Return the (x, y) coordinate for the center point of the cell that contains the specified text.  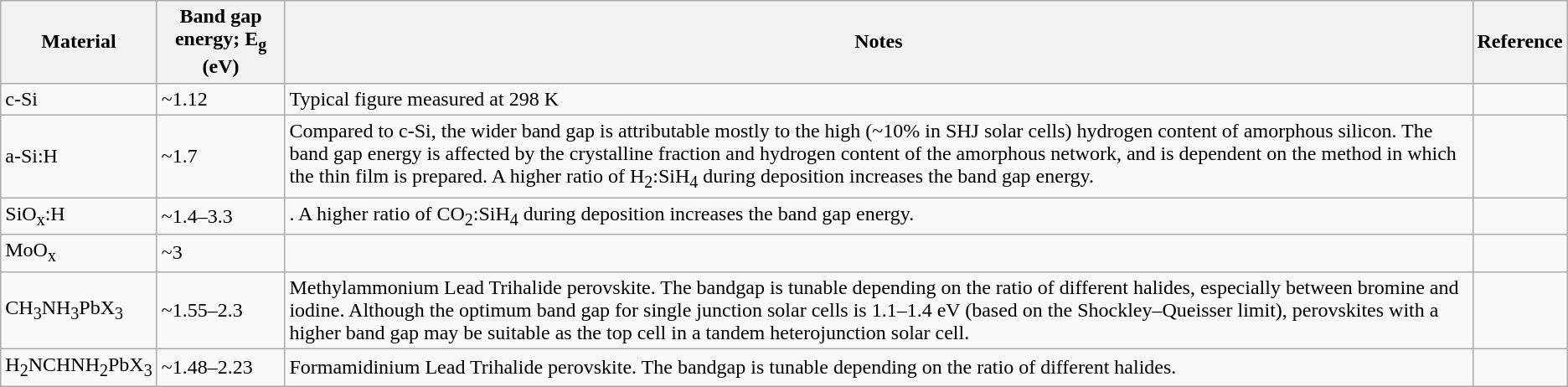
c-Si (79, 99)
Reference (1519, 42)
~1.7 (221, 156)
~1.12 (221, 99)
Band gap energy; Eg (eV) (221, 42)
~3 (221, 253)
CH3NH3PbX3 (79, 310)
MoOx (79, 253)
a-Si:H (79, 156)
Formamidinium Lead Trihalide perovskite. The bandgap is tunable depending on the ratio of different halides. (879, 367)
. A higher ratio of CO2:SiH4 during deposition increases the band gap energy. (879, 216)
Notes (879, 42)
H2NCHNH2PbX3 (79, 367)
Typical figure measured at 298 K (879, 99)
Material (79, 42)
~1.55–2.3 (221, 310)
~1.4–3.3 (221, 216)
~1.48–2.23 (221, 367)
SiOx:H (79, 216)
